For the text-containing cell, return its midpoint in [x, y] coordinate format. 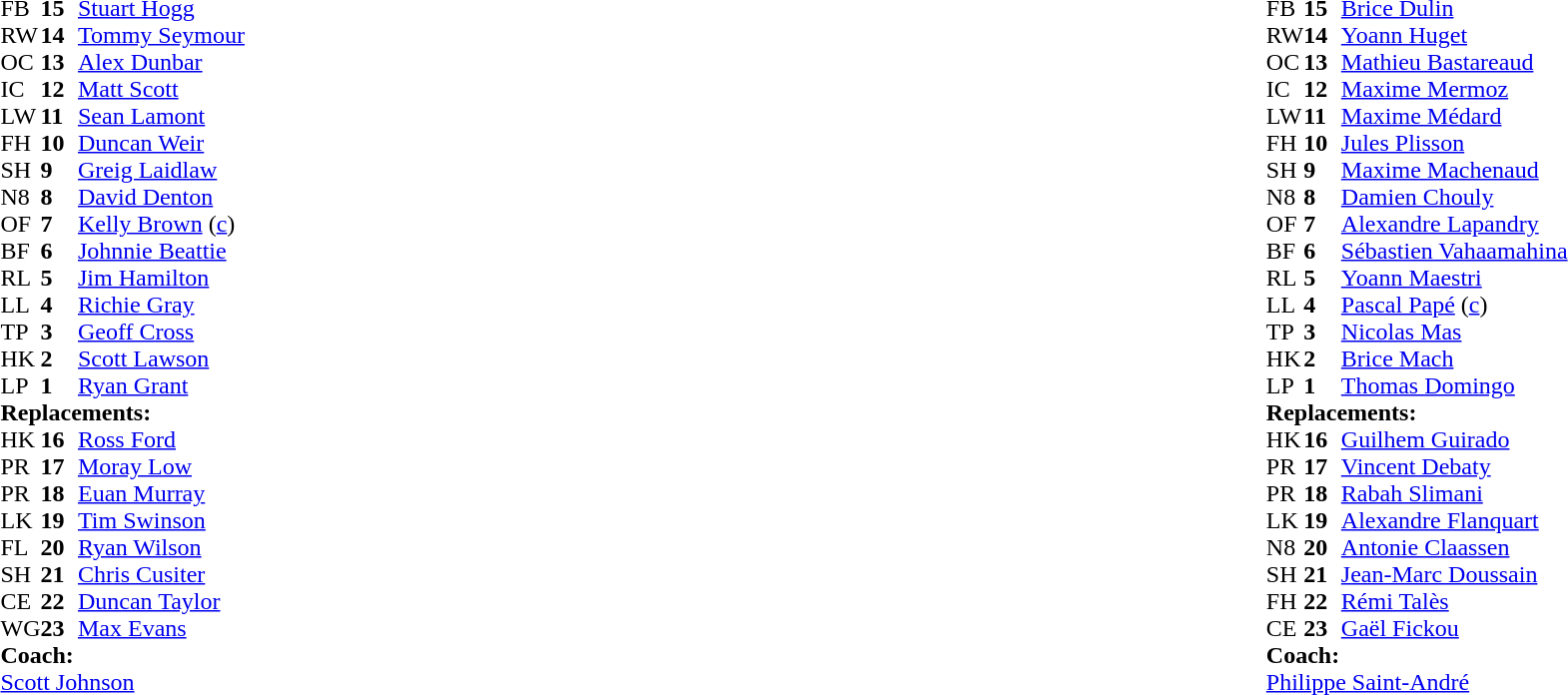
Yoann Maestri [1454, 278]
Mathieu Bastareaud [1454, 62]
Geoff Cross [162, 332]
Maxime Machenaud [1454, 170]
Johnnie Beattie [162, 252]
Sébastien Vahaamahina [1454, 252]
Vincent Debaty [1454, 467]
Gaël Fickou [1454, 629]
Scott Lawson [162, 359]
WG [20, 629]
Antonie Claassen [1454, 547]
Duncan Taylor [162, 601]
Richie Gray [162, 306]
Thomas Domingo [1454, 385]
Rémi Talès [1454, 601]
Jean-Marc Doussain [1454, 575]
Moray Low [162, 467]
Maxime Mermoz [1454, 90]
Kelly Brown (c) [162, 224]
Euan Murray [162, 493]
FL [20, 547]
David Denton [162, 198]
Jules Plisson [1454, 144]
Matt Scott [162, 90]
Tim Swinson [162, 521]
Maxime Médard [1454, 116]
Duncan Weir [162, 144]
Sean Lamont [162, 116]
Alex Dunbar [162, 62]
Jim Hamilton [162, 278]
Tommy Seymour [162, 36]
Ryan Grant [162, 385]
Damien Chouly [1454, 198]
Chris Cusiter [162, 575]
Rabah Slimani [1454, 493]
Guilhem Guirado [1454, 439]
Brice Mach [1454, 359]
Yoann Huget [1454, 36]
Alexandre Flanquart [1454, 521]
Ryan Wilson [162, 547]
Ross Ford [162, 439]
Greig Laidlaw [162, 170]
Pascal Papé (c) [1454, 306]
Max Evans [162, 629]
Nicolas Mas [1454, 332]
Alexandre Lapandry [1454, 224]
